Capture the cell that displays the provided text and extract its (X, Y) central coordinate. 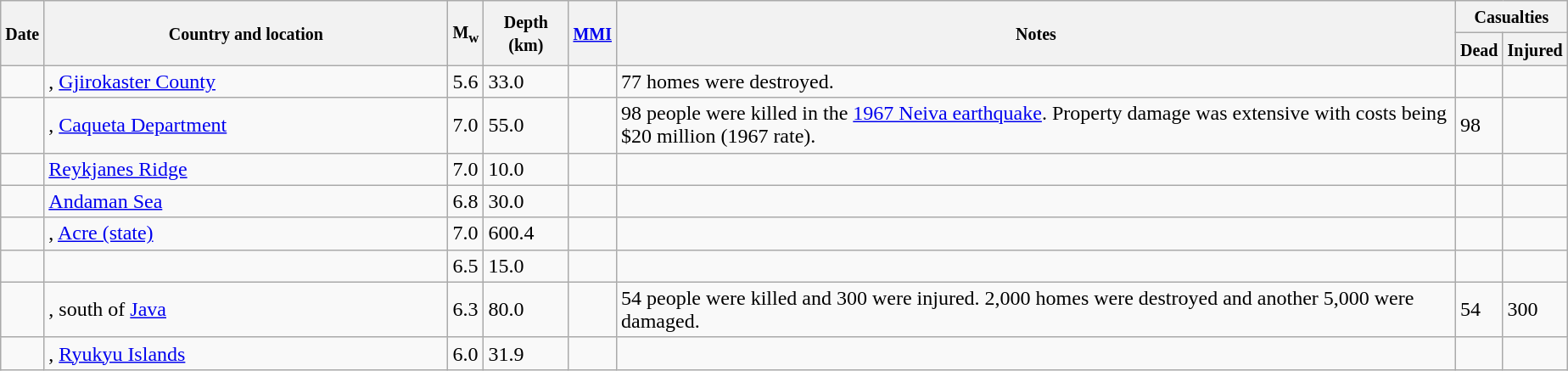
98 (1479, 126)
54 people were killed and 300 were injured. 2,000 homes were destroyed and another 5,000 were damaged. (1037, 309)
MMI (592, 33)
, Acre (state) (246, 233)
Date (22, 33)
80.0 (526, 309)
600.4 (526, 233)
, Caqueta Department (246, 126)
77 homes were destroyed. (1037, 82)
, south of Java (246, 309)
6.5 (466, 266)
, Ryukyu Islands (246, 353)
15.0 (526, 266)
300 (1535, 309)
Injured (1535, 49)
Country and location (246, 33)
, Gjirokaster County (246, 82)
55.0 (526, 126)
6.0 (466, 353)
Mw (466, 33)
54 (1479, 309)
33.0 (526, 82)
Reykjanes Ridge (246, 169)
31.9 (526, 353)
Andaman Sea (246, 201)
5.6 (466, 82)
30.0 (526, 201)
Dead (1479, 49)
6.8 (466, 201)
Notes (1037, 33)
6.3 (466, 309)
Depth (km) (526, 33)
98 people were killed in the 1967 Neiva earthquake. Property damage was extensive with costs being $20 million (1967 rate). (1037, 126)
10.0 (526, 169)
Casualties (1511, 17)
